Locate the cell with the specified text and output its [x, y] center coordinate. 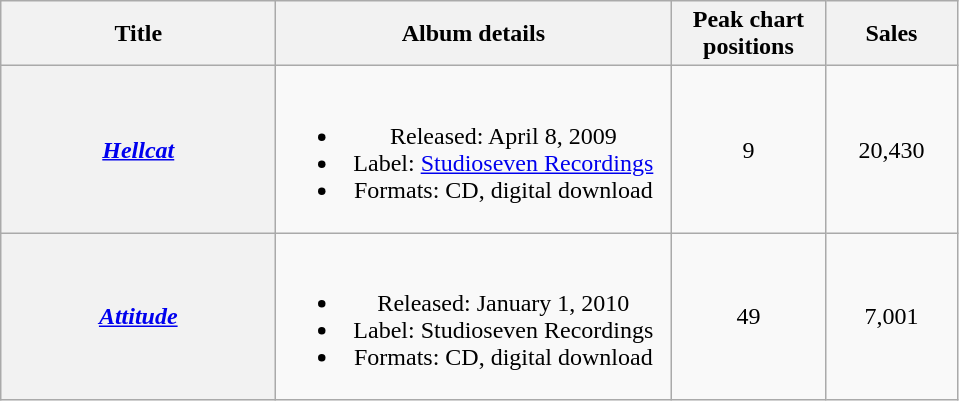
Album details [474, 34]
9 [748, 150]
Hellcat [138, 150]
Peak chart positions [748, 34]
Title [138, 34]
Released: January 1, 2010Label: Studioseven RecordingsFormats: CD, digital download [474, 316]
49 [748, 316]
Sales [892, 34]
Attitude [138, 316]
7,001 [892, 316]
20,430 [892, 150]
Released: April 8, 2009Label: Studioseven RecordingsFormats: CD, digital download [474, 150]
